Scan for the cell matching the given text and deliver its [X, Y] coordinate at center. 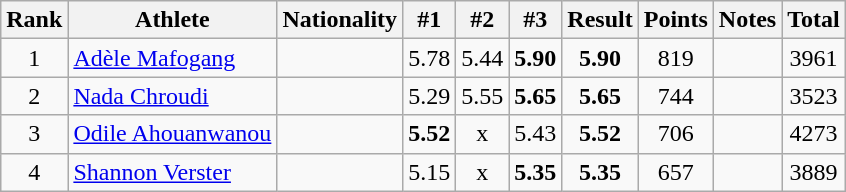
819 [676, 58]
2 [34, 96]
4273 [814, 134]
5.15 [430, 172]
5.29 [430, 96]
Nada Chroudi [172, 96]
Shannon Verster [172, 172]
3523 [814, 96]
3 [34, 134]
5.43 [536, 134]
Notes [747, 20]
3961 [814, 58]
Nationality [340, 20]
706 [676, 134]
#3 [536, 20]
5.44 [482, 58]
5.55 [482, 96]
3889 [814, 172]
657 [676, 172]
Points [676, 20]
#2 [482, 20]
#1 [430, 20]
Rank [34, 20]
1 [34, 58]
Total [814, 20]
4 [34, 172]
Odile Ahouanwanou [172, 134]
744 [676, 96]
5.78 [430, 58]
Athlete [172, 20]
Adèle Mafogang [172, 58]
Result [600, 20]
